Detect which cell encompasses the target text, then output its (x, y) center coordinate. 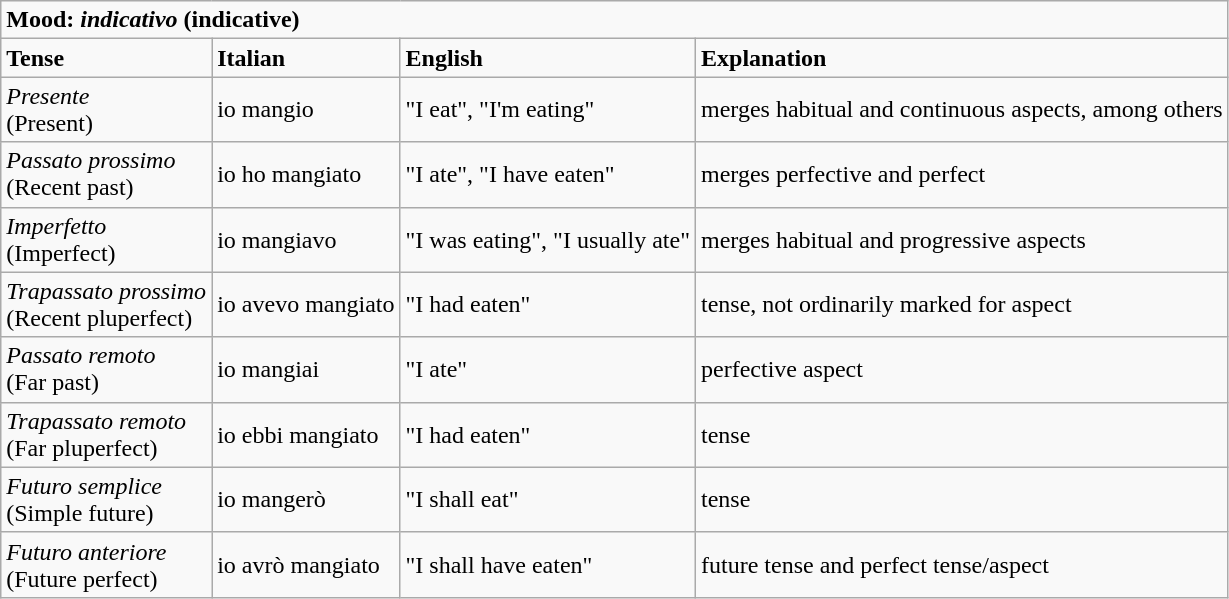
tense, not ordinarily marked for aspect (962, 304)
io ho mangiato (306, 174)
io ebbi mangiato (306, 434)
"I eat", "I'm eating" (548, 110)
Futuro semplice(Simple future) (106, 500)
English (548, 58)
Italian (306, 58)
Passato prossimo(Recent past) (106, 174)
merges perfective and perfect (962, 174)
Imperfetto(Imperfect) (106, 240)
io mangerò (306, 500)
"I ate" (548, 370)
merges habitual and progressive aspects (962, 240)
"I ate", "I have eaten" (548, 174)
perfective aspect (962, 370)
"I shall have eaten" (548, 564)
"I was eating", "I usually ate" (548, 240)
Trapassato prossimo(Recent pluperfect) (106, 304)
"I shall eat" (548, 500)
Futuro anteriore(Future perfect) (106, 564)
Trapassato remoto(Far pluperfect) (106, 434)
Tense (106, 58)
Explanation (962, 58)
Passato remoto(Far past) (106, 370)
io mangiavo (306, 240)
merges habitual and continuous aspects, among others (962, 110)
Presente(Present) (106, 110)
io mangio (306, 110)
io mangiai (306, 370)
Mood: indicativo (indicative) (614, 20)
io avrò mangiato (306, 564)
future tense and perfect tense/aspect (962, 564)
io avevo mangiato (306, 304)
